For the text-containing cell, return its midpoint in [x, y] coordinate format. 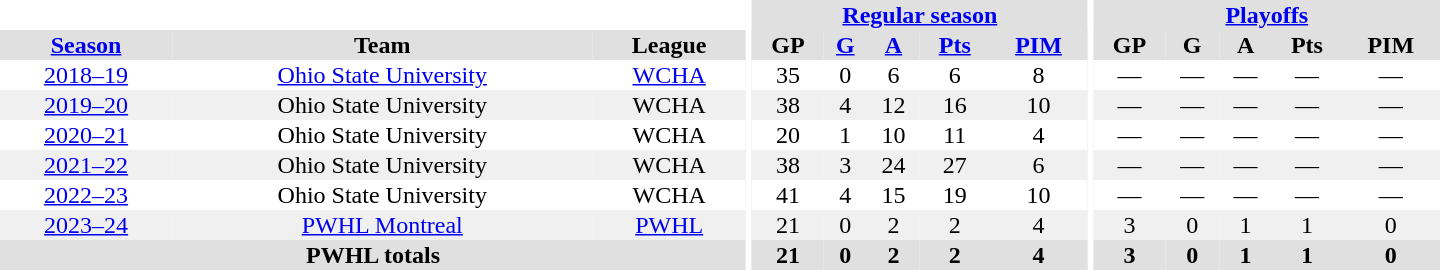
2020–21 [86, 135]
35 [788, 75]
16 [954, 105]
24 [894, 165]
27 [954, 165]
PWHL Montreal [382, 225]
8 [1038, 75]
PWHL [669, 225]
41 [788, 195]
20 [788, 135]
Team [382, 45]
2022–23 [86, 195]
19 [954, 195]
15 [894, 195]
2023–24 [86, 225]
2019–20 [86, 105]
PWHL totals [373, 255]
Regular season [920, 15]
Season [86, 45]
Playoffs [1267, 15]
12 [894, 105]
2021–22 [86, 165]
11 [954, 135]
2018–19 [86, 75]
League [669, 45]
